Search for the cell housing the specified text and yield its [X, Y] center coordinate. 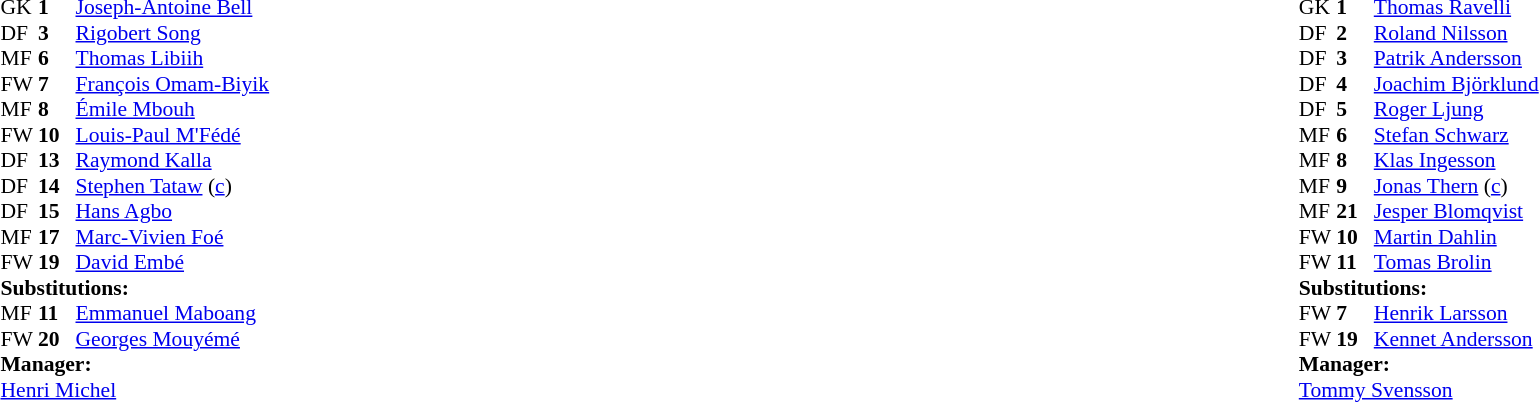
Henrik Larsson [1456, 313]
15 [57, 211]
4 [1355, 84]
Stephen Tataw (c) [173, 186]
17 [57, 237]
Émile Mbouh [173, 109]
Martin Dahlin [1456, 237]
5 [1355, 109]
Tomas Brolin [1456, 263]
13 [57, 161]
Marc-Vivien Foé [173, 237]
Jesper Blomqvist [1456, 211]
David Embé [173, 263]
Hans Agbo [173, 211]
Raymond Kalla [173, 161]
Thomas Libiih [173, 59]
Roland Nilsson [1456, 33]
Roger Ljung [1456, 109]
Patrik Andersson [1456, 59]
21 [1355, 211]
Joachim Björklund [1456, 84]
9 [1355, 186]
20 [57, 339]
Louis-Paul M'Fédé [173, 135]
François Omam-Biyik [173, 84]
Kennet Andersson [1456, 339]
Klas Ingesson [1456, 161]
Stefan Schwarz [1456, 135]
Georges Mouyémé [173, 339]
2 [1355, 33]
Rigobert Song [173, 33]
14 [57, 186]
Jonas Thern (c) [1456, 186]
Emmanuel Maboang [173, 313]
